Capture the cell that displays the provided text and extract its (x, y) central coordinate. 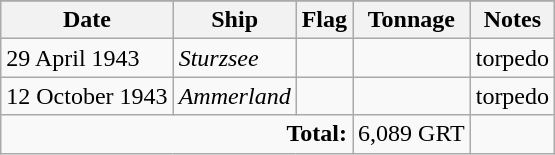
Tonnage (412, 20)
Ammerland (234, 96)
Sturzsee (234, 58)
Notes (512, 20)
Ship (234, 20)
29 April 1943 (87, 58)
Flag (324, 20)
Total: (177, 134)
6,089 GRT (412, 134)
Date (87, 20)
12 October 1943 (87, 96)
